Locate the cell with the specified text and output its (X, Y) center coordinate. 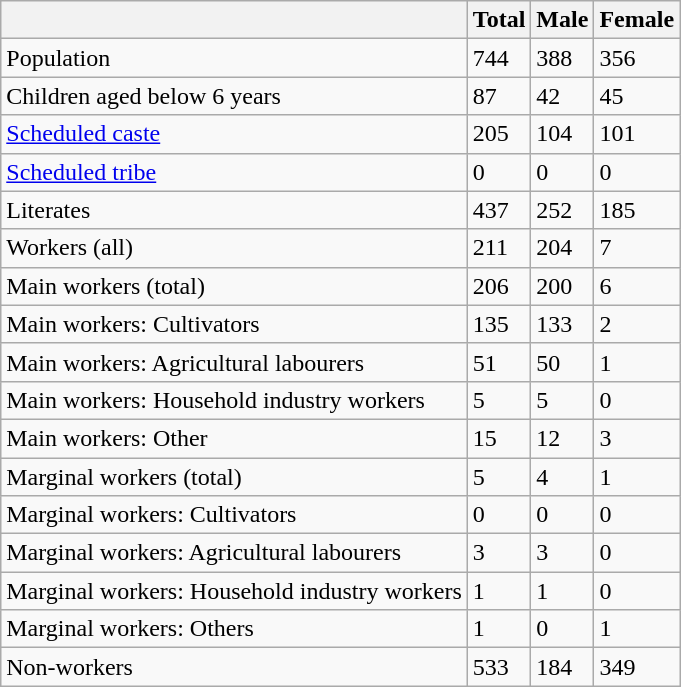
Female (637, 20)
Scheduled caste (234, 134)
533 (499, 667)
87 (499, 96)
Population (234, 58)
356 (637, 58)
Marginal workers (total) (234, 477)
252 (562, 210)
204 (562, 248)
133 (562, 324)
388 (562, 58)
51 (499, 362)
Children aged below 6 years (234, 96)
101 (637, 134)
205 (499, 134)
Total (499, 20)
7 (637, 248)
184 (562, 667)
42 (562, 96)
437 (499, 210)
6 (637, 286)
Marginal workers: Cultivators (234, 515)
135 (499, 324)
104 (562, 134)
Main workers: Agricultural labourers (234, 362)
185 (637, 210)
50 (562, 362)
Non-workers (234, 667)
12 (562, 438)
211 (499, 248)
Marginal workers: Agricultural labourers (234, 553)
4 (562, 477)
Main workers: Cultivators (234, 324)
Male (562, 20)
Main workers (total) (234, 286)
Scheduled tribe (234, 172)
2 (637, 324)
744 (499, 58)
Marginal workers: Others (234, 629)
349 (637, 667)
Main workers: Household industry workers (234, 400)
15 (499, 438)
Workers (all) (234, 248)
45 (637, 96)
Marginal workers: Household industry workers (234, 591)
Main workers: Other (234, 438)
Literates (234, 210)
200 (562, 286)
206 (499, 286)
